Return (x, y) of the center of cell containing provided text 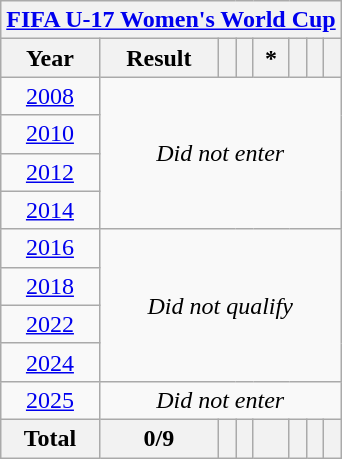
Result (158, 58)
2024 (50, 362)
FIFA U-17 Women's World Cup (171, 20)
* (271, 58)
2025 (50, 400)
2012 (50, 172)
Did not qualify (220, 305)
2016 (50, 248)
2018 (50, 286)
0/9 (158, 438)
Total (50, 438)
2014 (50, 210)
Year (50, 58)
2008 (50, 96)
2010 (50, 134)
2022 (50, 324)
